Determine the [x, y] coordinate at the center of the cell enclosing the given text.  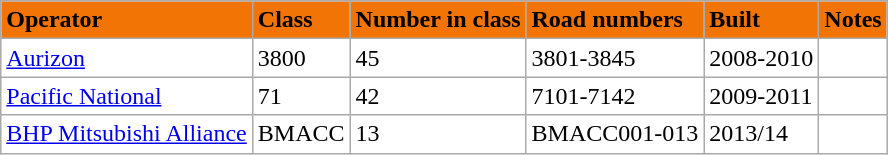
Notes [853, 20]
Pacific National [127, 96]
45 [438, 58]
71 [301, 96]
3800 [301, 58]
13 [438, 134]
7101-7142 [615, 96]
Operator [127, 20]
BHP Mitsubishi Alliance [127, 134]
Class [301, 20]
2008-2010 [762, 58]
Road numbers [615, 20]
BMACC [301, 134]
BMACC001-013 [615, 134]
42 [438, 96]
Built [762, 20]
3801-3845 [615, 58]
Aurizon [127, 58]
2013/14 [762, 134]
2009-2011 [762, 96]
Number in class [438, 20]
